Locate the cell with the specified text and output its [x, y] center coordinate. 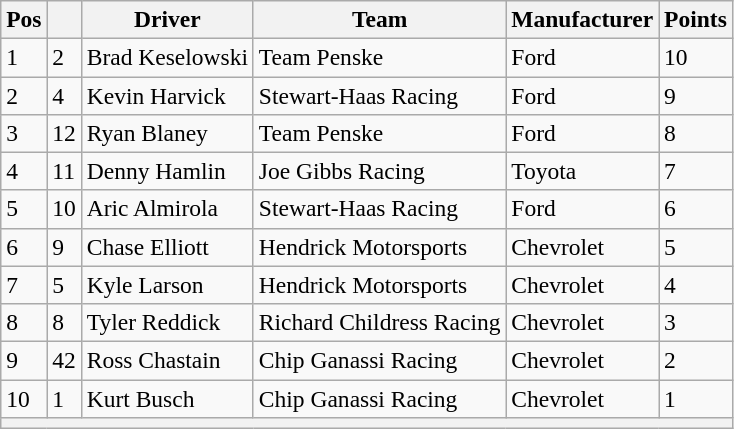
Ryan Blaney [167, 133]
Tyler Reddick [167, 322]
11 [64, 171]
Driver [167, 19]
Aric Almirola [167, 209]
Team [379, 19]
Kevin Harvick [167, 95]
Ross Chastain [167, 360]
Kyle Larson [167, 285]
Richard Childress Racing [379, 322]
Points [696, 19]
Toyota [582, 171]
Manufacturer [582, 19]
42 [64, 360]
Kurt Busch [167, 398]
Brad Keselowski [167, 57]
Joe Gibbs Racing [379, 171]
Chase Elliott [167, 247]
Pos [24, 19]
Denny Hamlin [167, 171]
12 [64, 133]
